Determine the [X, Y] coordinate at the center of the cell enclosing the given text.  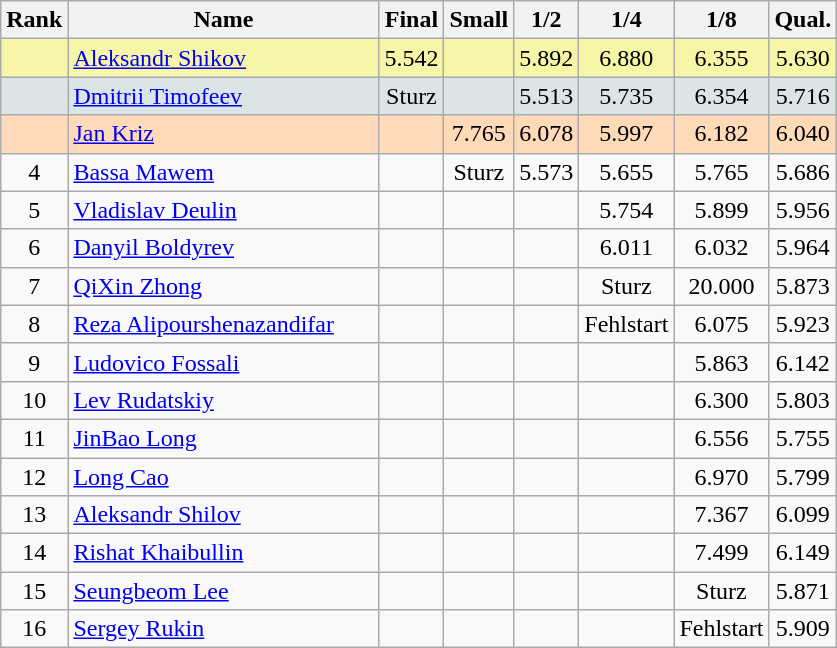
5.964 [803, 248]
5.803 [803, 400]
Sergey Rukin [224, 629]
5 [34, 210]
5.735 [626, 96]
Jan Kriz [224, 134]
5.899 [722, 210]
9 [34, 362]
5.542 [412, 58]
5.799 [803, 477]
Dmitrii Timofeev [224, 96]
5.892 [546, 58]
6.149 [803, 553]
6.880 [626, 58]
5.873 [803, 286]
1/2 [546, 20]
Qual. [803, 20]
Rank [34, 20]
JinBao Long [224, 438]
Vladislav Deulin [224, 210]
5.863 [722, 362]
6.355 [722, 58]
6.182 [722, 134]
5.513 [546, 96]
11 [34, 438]
4 [34, 172]
5.686 [803, 172]
20.000 [722, 286]
5.755 [803, 438]
Aleksandr Shilov [224, 515]
5.871 [803, 591]
7.367 [722, 515]
6.040 [803, 134]
6.032 [722, 248]
6.075 [722, 324]
Ludovico Fossali [224, 362]
Name [224, 20]
5.923 [803, 324]
Bassa Mawem [224, 172]
7.765 [479, 134]
QiXin Zhong [224, 286]
Small [479, 20]
14 [34, 553]
Aleksandr Shikov [224, 58]
13 [34, 515]
5.630 [803, 58]
Rishat Khaibullin [224, 553]
5.956 [803, 210]
10 [34, 400]
16 [34, 629]
5.716 [803, 96]
6.970 [722, 477]
6.354 [722, 96]
5.655 [626, 172]
7.499 [722, 553]
8 [34, 324]
7 [34, 286]
6 [34, 248]
1/8 [722, 20]
6.300 [722, 400]
6.078 [546, 134]
Reza Alipourshenazandifar [224, 324]
6.011 [626, 248]
Seungbeom Lee [224, 591]
Long Cao [224, 477]
5.765 [722, 172]
5.573 [546, 172]
Lev Rudatskiy [224, 400]
15 [34, 591]
6.142 [803, 362]
6.556 [722, 438]
1/4 [626, 20]
Danyil Boldyrev [224, 248]
Final [412, 20]
12 [34, 477]
6.099 [803, 515]
5.909 [803, 629]
5.754 [626, 210]
5.997 [626, 134]
